Detect which cell encompasses the target text, then output its [x, y] center coordinate. 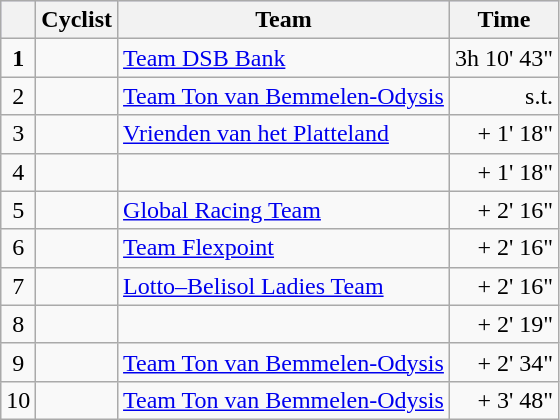
Team DSB Bank [284, 58]
+ 3' 48" [504, 400]
4 [18, 172]
5 [18, 210]
Lotto–Belisol Ladies Team [284, 286]
6 [18, 248]
7 [18, 286]
1 [18, 58]
9 [18, 362]
2 [18, 96]
Cyclist [77, 20]
3 [18, 134]
Team Flexpoint [284, 248]
+ 2' 34" [504, 362]
10 [18, 400]
8 [18, 324]
Vrienden van het Platteland [284, 134]
Time [504, 20]
Global Racing Team [284, 210]
Team [284, 20]
3h 10' 43" [504, 58]
+ 2' 19" [504, 324]
s.t. [504, 96]
